Determine the [x, y] coordinate at the center of the cell enclosing the given text.  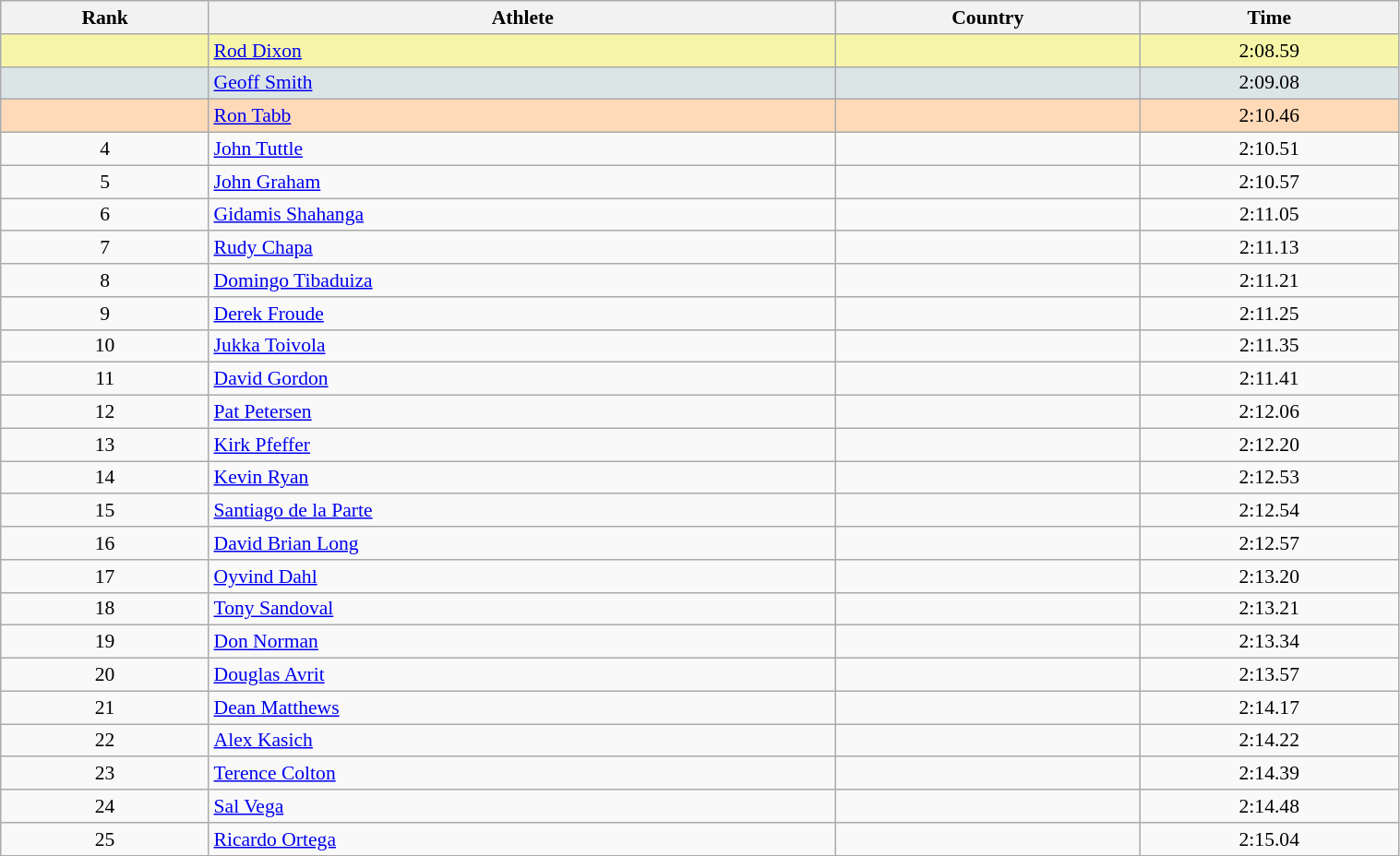
John Tuttle [522, 149]
15 [105, 511]
2:15.04 [1269, 839]
Athlete [522, 18]
5 [105, 182]
25 [105, 839]
2:08.59 [1269, 51]
11 [105, 379]
6 [105, 215]
Sal Vega [522, 806]
Douglas Avrit [522, 675]
9 [105, 314]
2:12.53 [1269, 478]
Country [987, 18]
2:13.57 [1269, 675]
Rudy Chapa [522, 248]
2:12.54 [1269, 511]
18 [105, 609]
24 [105, 806]
13 [105, 445]
2:11.21 [1269, 280]
2:11.13 [1269, 248]
2:11.41 [1269, 379]
17 [105, 577]
16 [105, 543]
Kevin Ryan [522, 478]
Alex Kasich [522, 741]
Jukka Toivola [522, 346]
2:14.22 [1269, 741]
Tony Sandoval [522, 609]
23 [105, 774]
2:11.05 [1269, 215]
Santiago de la Parte [522, 511]
19 [105, 642]
2:10.51 [1269, 149]
2:09.08 [1269, 83]
2:12.20 [1269, 445]
21 [105, 707]
14 [105, 478]
Rank [105, 18]
Dean Matthews [522, 707]
Ricardo Ortega [522, 839]
2:13.34 [1269, 642]
20 [105, 675]
2:13.21 [1269, 609]
4 [105, 149]
2:14.17 [1269, 707]
2:13.20 [1269, 577]
12 [105, 412]
Kirk Pfeffer [522, 445]
David Brian Long [522, 543]
2:11.25 [1269, 314]
2:12.06 [1269, 412]
2:10.46 [1269, 116]
7 [105, 248]
Rod Dixon [522, 51]
Pat Petersen [522, 412]
2:11.35 [1269, 346]
Derek Froude [522, 314]
Terence Colton [522, 774]
Geoff Smith [522, 83]
2:14.48 [1269, 806]
Gidamis Shahanga [522, 215]
John Graham [522, 182]
2:12.57 [1269, 543]
Domingo Tibaduiza [522, 280]
Time [1269, 18]
22 [105, 741]
Don Norman [522, 642]
8 [105, 280]
10 [105, 346]
2:14.39 [1269, 774]
Oyvind Dahl [522, 577]
Ron Tabb [522, 116]
David Gordon [522, 379]
2:10.57 [1269, 182]
